Detect which cell encompasses the target text, then output its (x, y) center coordinate. 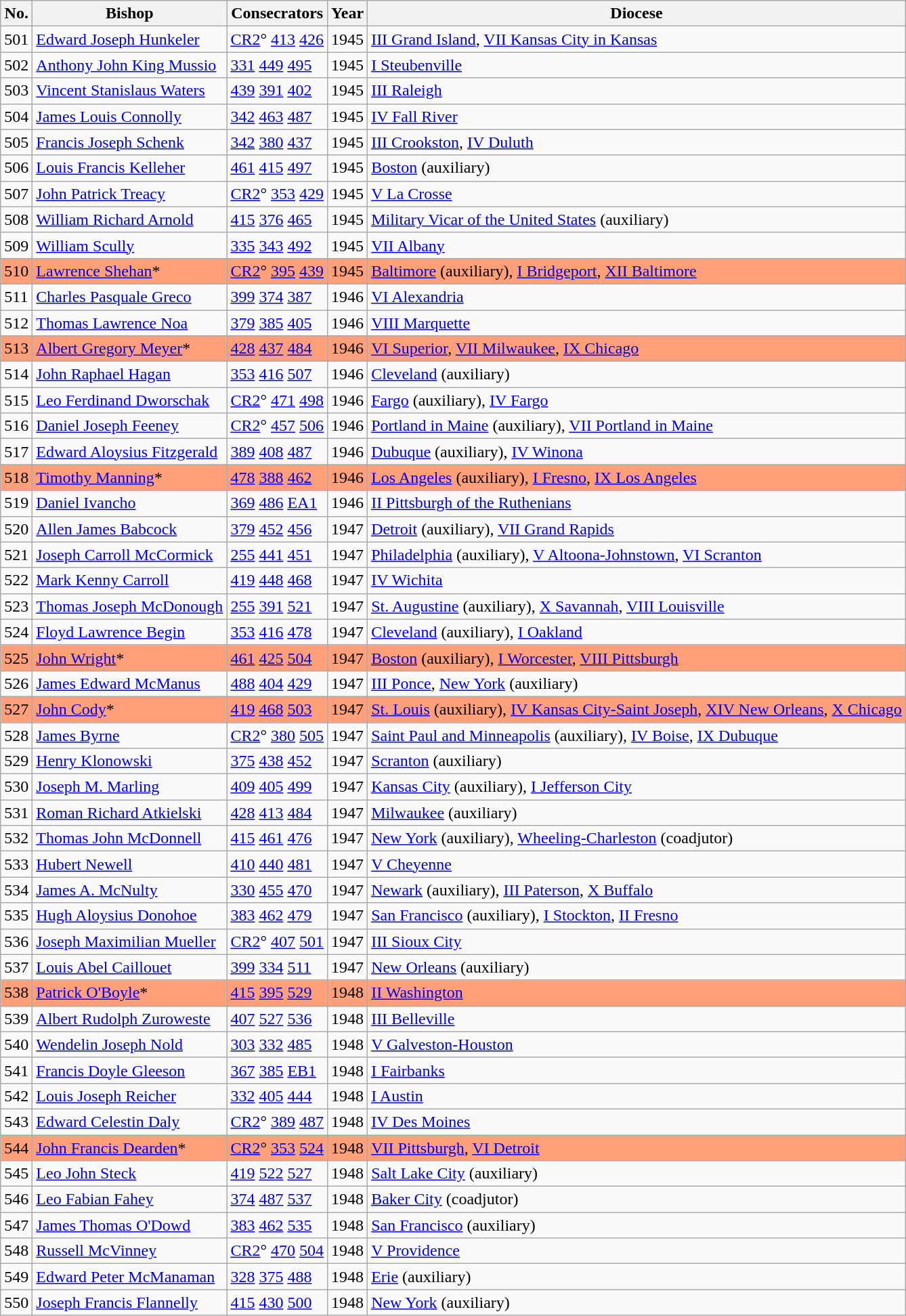
Floyd Lawrence Begin (130, 632)
CR2° 471 498 (278, 400)
James Edward McManus (130, 683)
Louis Francis Kelleher (130, 168)
Kansas City (auxiliary), I Jefferson City (637, 787)
512 (16, 323)
V Providence (637, 1251)
CR2° 380 505 (278, 735)
383 462 535 (278, 1225)
519 (16, 503)
332 405 444 (278, 1096)
James Byrne (130, 735)
CR2° 353 429 (278, 194)
VII Albany (637, 245)
Louis Abel Caillouet (130, 967)
Albert Rudolph Zuroweste (130, 1019)
Boston (auxiliary), I Worcester, VIII Pittsburgh (637, 658)
Hubert Newell (130, 864)
534 (16, 890)
Scranton (auxiliary) (637, 761)
Louis Joseph Reicher (130, 1096)
Francis Joseph Schenk (130, 142)
410 440 481 (278, 864)
503 (16, 91)
255 441 451 (278, 555)
III Raleigh (637, 91)
331 449 495 (278, 65)
547 (16, 1225)
379 385 405 (278, 323)
CR2° 395 439 (278, 271)
Daniel Joseph Feeney (130, 426)
419 448 468 (278, 580)
415 395 529 (278, 993)
548 (16, 1251)
Saint Paul and Minneapolis (auxiliary), IV Boise, IX Dubuque (637, 735)
536 (16, 941)
Edward Joseph Hunkeler (130, 39)
Mark Kenny Carroll (130, 580)
III Crookston, IV Duluth (637, 142)
539 (16, 1019)
CR2° 470 504 (278, 1251)
538 (16, 993)
540 (16, 1044)
Newark (auxiliary), III Paterson, X Buffalo (637, 890)
Wendelin Joseph Nold (130, 1044)
VII Pittsburgh, VI Detroit (637, 1148)
II Washington (637, 993)
543 (16, 1122)
Lawrence Shehan* (130, 271)
439 391 402 (278, 91)
407 527 536 (278, 1019)
353 416 478 (278, 632)
III Grand Island, VII Kansas City in Kansas (637, 39)
San Francisco (auxiliary) (637, 1225)
461 425 504 (278, 658)
New York (auxiliary), Wheeling-Charleston (coadjutor) (637, 839)
Year (348, 14)
501 (16, 39)
520 (16, 529)
Anthony John King Mussio (130, 65)
369 486 EA1 (278, 503)
IV Fall River (637, 116)
545 (16, 1174)
VIII Marquette (637, 323)
415 376 465 (278, 219)
San Francisco (auxiliary), I Stockton, II Fresno (637, 916)
544 (16, 1148)
375 438 452 (278, 761)
506 (16, 168)
523 (16, 606)
461 415 497 (278, 168)
St. Louis (auxiliary), IV Kansas City-Saint Joseph, XIV New Orleans, X Chicago (637, 709)
Edward Celestin Daly (130, 1122)
Edward Peter McManaman (130, 1277)
374 487 537 (278, 1200)
511 (16, 297)
Los Angeles (auxiliary), I Fresno, IX Los Angeles (637, 477)
Bishop (130, 14)
Detroit (auxiliary), VII Grand Rapids (637, 529)
Roman Richard Atkielski (130, 813)
James Louis Connolly (130, 116)
529 (16, 761)
353 416 507 (278, 375)
419 468 503 (278, 709)
367 385 EB1 (278, 1070)
550 (16, 1302)
328 375 488 (278, 1277)
Boston (auxiliary) (637, 168)
I Steubenville (637, 65)
John Francis Dearden* (130, 1148)
517 (16, 452)
Portland in Maine (auxiliary), VII Portland in Maine (637, 426)
Baker City (coadjutor) (637, 1200)
255 391 521 (278, 606)
533 (16, 864)
528 (16, 735)
Diocese (637, 14)
I Fairbanks (637, 1070)
Salt Lake City (auxiliary) (637, 1174)
Cleveland (auxiliary) (637, 375)
St. Augustine (auxiliary), X Savannah, VIII Louisville (637, 606)
419 522 527 (278, 1174)
Joseph Maximilian Mueller (130, 941)
CR2° 389 487 (278, 1122)
Military Vicar of the United States (auxiliary) (637, 219)
Charles Pasquale Greco (130, 297)
532 (16, 839)
Edward Aloysius Fitzgerald (130, 452)
V La Crosse (637, 194)
III Belleville (637, 1019)
Albert Gregory Meyer* (130, 349)
Thomas Lawrence Noa (130, 323)
Philadelphia (auxiliary), V Altoona-Johnstown, VI Scranton (637, 555)
Dubuque (auxiliary), IV Winona (637, 452)
342 380 437 (278, 142)
526 (16, 683)
Consecrators (278, 14)
415 430 500 (278, 1302)
Joseph M. Marling (130, 787)
James Thomas O'Dowd (130, 1225)
525 (16, 658)
Milwaukee (auxiliary) (637, 813)
502 (16, 65)
William Scully (130, 245)
303 332 485 (278, 1044)
330 455 470 (278, 890)
508 (16, 219)
CR2° 407 501 (278, 941)
James A. McNulty (130, 890)
549 (16, 1277)
Leo John Steck (130, 1174)
342 463 487 (278, 116)
Fargo (auxiliary), IV Fargo (637, 400)
John Raphael Hagan (130, 375)
CR2° 457 506 (278, 426)
Henry Klonowski (130, 761)
509 (16, 245)
514 (16, 375)
399 334 511 (278, 967)
530 (16, 787)
Thomas Joseph McDonough (130, 606)
CR2° 413 426 (278, 39)
488 404 429 (278, 683)
Hugh Aloysius Donohoe (130, 916)
542 (16, 1096)
513 (16, 349)
510 (16, 271)
Thomas John McDonnell (130, 839)
II Pittsburgh of the Ruthenians (637, 503)
VI Alexandria (637, 297)
I Austin (637, 1096)
522 (16, 580)
John Wright* (130, 658)
518 (16, 477)
Russell McVinney (130, 1251)
541 (16, 1070)
Cleveland (auxiliary), I Oakland (637, 632)
Erie (auxiliary) (637, 1277)
IV Wichita (637, 580)
516 (16, 426)
428 413 484 (278, 813)
John Cody* (130, 709)
546 (16, 1200)
Patrick O'Boyle* (130, 993)
535 (16, 916)
415 461 476 (278, 839)
515 (16, 400)
No. (16, 14)
III Sioux City (637, 941)
383 462 479 (278, 916)
531 (16, 813)
Leo Fabian Fahey (130, 1200)
CR2° 353 524 (278, 1148)
Leo Ferdinand Dworschak (130, 400)
504 (16, 116)
537 (16, 967)
335 343 492 (278, 245)
478 388 462 (278, 477)
Vincent Stanislaus Waters (130, 91)
Allen James Babcock (130, 529)
389 408 487 (278, 452)
399 374 387 (278, 297)
Joseph Francis Flannelly (130, 1302)
V Galveston-Houston (637, 1044)
William Richard Arnold (130, 219)
521 (16, 555)
409 405 499 (278, 787)
Joseph Carroll McCormick (130, 555)
379 452 456 (278, 529)
527 (16, 709)
Daniel Ivancho (130, 503)
New Orleans (auxiliary) (637, 967)
John Patrick Treacy (130, 194)
IV Des Moines (637, 1122)
New York (auxiliary) (637, 1302)
505 (16, 142)
507 (16, 194)
VI Superior, VII Milwaukee, IX Chicago (637, 349)
V Cheyenne (637, 864)
III Ponce, New York (auxiliary) (637, 683)
428 437 484 (278, 349)
Francis Doyle Gleeson (130, 1070)
Baltimore (auxiliary), I Bridgeport, XII Baltimore (637, 271)
524 (16, 632)
Timothy Manning* (130, 477)
